Return the [X, Y] coordinate for the center point of the cell that contains the specified text.  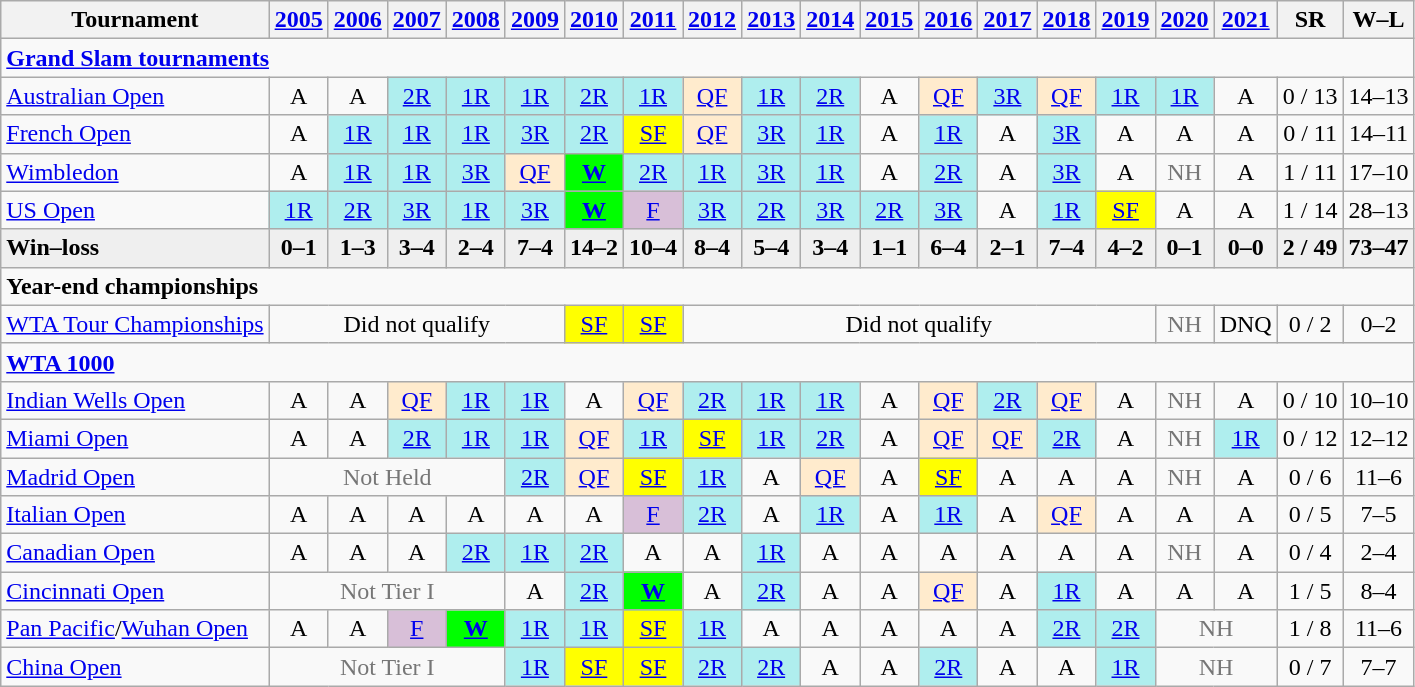
1 / 8 [1310, 629]
73–47 [1378, 248]
7–7 [1378, 667]
1 / 14 [1310, 210]
2009 [534, 20]
Canadian Open [135, 553]
10–4 [652, 248]
14–2 [594, 248]
1 / 5 [1310, 591]
Madrid Open [135, 477]
6–4 [948, 248]
China Open [135, 667]
2006 [358, 20]
14–11 [1378, 134]
0 / 4 [1310, 553]
Not Held [387, 477]
Year-end championships [708, 286]
10–10 [1378, 400]
17–10 [1378, 172]
Indian Wells Open [135, 400]
0 / 7 [1310, 667]
2015 [890, 20]
2 / 49 [1310, 248]
1 / 11 [1310, 172]
1–3 [358, 248]
0 / 13 [1310, 96]
2020 [1184, 20]
5–4 [772, 248]
2017 [1008, 20]
Tournament [135, 20]
Grand Slam tournaments [708, 58]
7–5 [1378, 515]
2021 [1246, 20]
12–12 [1378, 438]
2008 [476, 20]
2013 [772, 20]
0 / 2 [1310, 324]
4–2 [1126, 248]
2010 [594, 20]
0–0 [1246, 248]
0 / 11 [1310, 134]
2018 [1066, 20]
2016 [948, 20]
2011 [652, 20]
WTA Tour Championships [135, 324]
0 / 5 [1310, 515]
0 / 10 [1310, 400]
DNQ [1246, 324]
Italian Open [135, 515]
2014 [830, 20]
2007 [416, 20]
WTA 1000 [708, 362]
Wimbledon [135, 172]
US Open [135, 210]
Win–loss [135, 248]
0 / 12 [1310, 438]
2012 [712, 20]
2005 [298, 20]
SR [1310, 20]
2–1 [1008, 248]
Pan Pacific/Wuhan Open [135, 629]
2019 [1126, 20]
Cincinnati Open [135, 591]
1–1 [890, 248]
14–13 [1378, 96]
28–13 [1378, 210]
Miami Open [135, 438]
0–2 [1378, 324]
W–L [1378, 20]
French Open [135, 134]
Australian Open [135, 96]
0 / 6 [1310, 477]
